Locate the cell with the specified text and output its [X, Y] center coordinate. 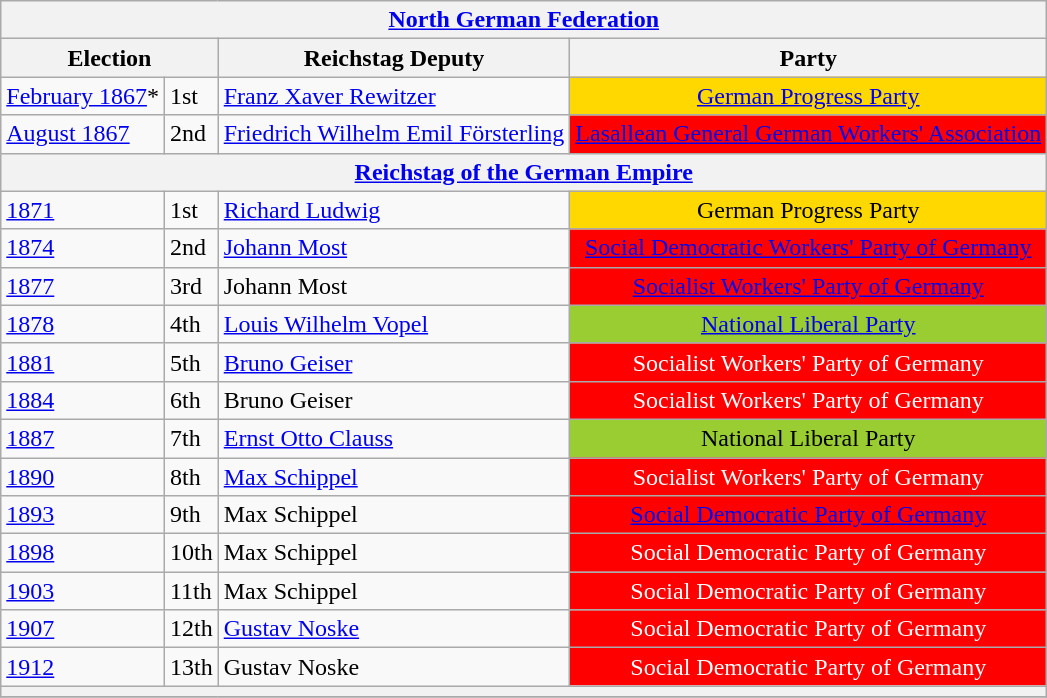
5th [191, 362]
1898 [83, 553]
6th [191, 400]
1912 [83, 667]
1877 [83, 286]
1903 [83, 591]
7th [191, 438]
11th [191, 591]
10th [191, 553]
Reichstag of the German Empire [524, 172]
8th [191, 477]
Reichstag Deputy [394, 58]
4th [191, 324]
Social Democratic Workers' Party of Germany [808, 248]
Ernst Otto Clauss [394, 438]
1878 [83, 324]
13th [191, 667]
1893 [83, 515]
1881 [83, 362]
12th [191, 629]
9th [191, 515]
1907 [83, 629]
1874 [83, 248]
North German Federation [524, 20]
August 1867 [83, 134]
Election [110, 58]
3rd [191, 286]
1871 [83, 210]
Party [808, 58]
Louis Wilhelm Vopel [394, 324]
1890 [83, 477]
Richard Ludwig [394, 210]
1887 [83, 438]
February 1867* [83, 96]
Franz Xaver Rewitzer [394, 96]
Friedrich Wilhelm Emil Försterling [394, 134]
1884 [83, 400]
Lasallean General German Workers' Association [808, 134]
